Determine the [x, y] coordinate at the center of the cell enclosing the given text.  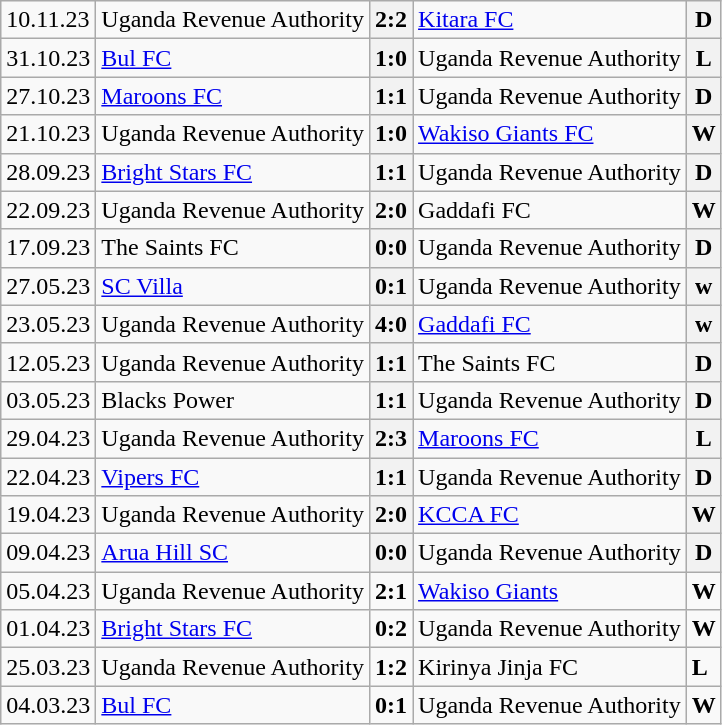
4:0 [390, 324]
27.05.23 [48, 286]
05.04.23 [48, 591]
23.05.23 [48, 324]
03.05.23 [48, 400]
2:1 [390, 591]
Blacks Power [233, 400]
Kitara FC [550, 20]
0:2 [390, 629]
01.04.23 [48, 629]
04.03.23 [48, 705]
27.10.23 [48, 96]
1:2 [390, 667]
28.09.23 [48, 172]
31.10.23 [48, 58]
22.09.23 [48, 210]
Wakiso Giants FC [550, 134]
22.04.23 [48, 477]
09.04.23 [48, 553]
2:2 [390, 20]
17.09.23 [48, 248]
12.05.23 [48, 362]
21.10.23 [48, 134]
2:3 [390, 438]
Kirinya Jinja FC [550, 667]
10.11.23 [48, 20]
25.03.23 [48, 667]
29.04.23 [48, 438]
KCCA FC [550, 515]
SC Villa [233, 286]
Wakiso Giants [550, 591]
19.04.23 [48, 515]
Arua Hill SC [233, 553]
Vipers FC [233, 477]
